Search for the cell housing the specified text and yield its [X, Y] center coordinate. 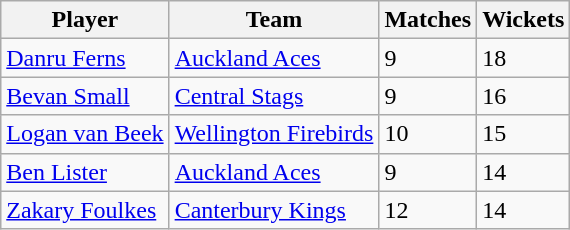
Wellington Firebirds [274, 134]
Bevan Small [85, 96]
12 [428, 210]
Central Stags [274, 96]
Canterbury Kings [274, 210]
18 [524, 58]
Logan van Beek [85, 134]
Team [274, 20]
Player [85, 20]
Ben Lister [85, 172]
Zakary Foulkes [85, 210]
Matches [428, 20]
Wickets [524, 20]
Danru Ferns [85, 58]
15 [524, 134]
16 [524, 96]
10 [428, 134]
